Capture the cell that displays the provided text and extract its [x, y] central coordinate. 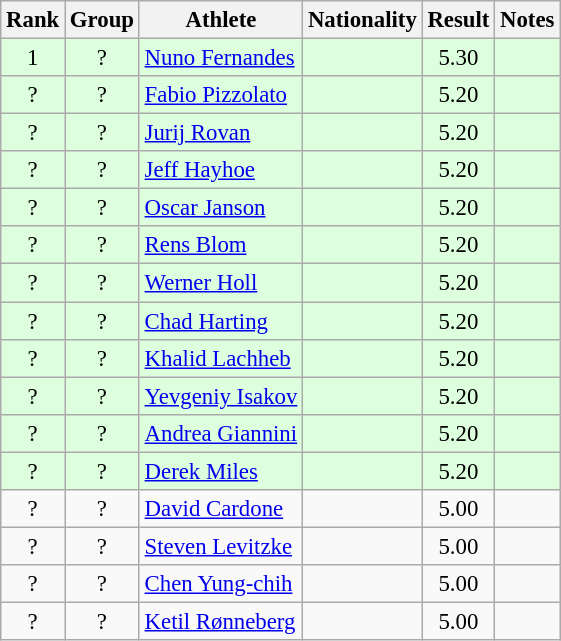
Yevgeniy Isakov [220, 396]
Jurij Rovan [220, 133]
Chen Yung-chih [220, 584]
Chad Harting [220, 321]
Nuno Fernandes [220, 58]
5.30 [458, 58]
Oscar Janson [220, 208]
David Cardone [220, 509]
Rens Blom [220, 245]
Ketil Rønneberg [220, 621]
Khalid Lachheb [220, 358]
1 [33, 58]
Fabio Pizzolato [220, 95]
Rank [33, 20]
Group [102, 20]
Andrea Giannini [220, 433]
Result [458, 20]
Notes [528, 20]
Steven Levitzke [220, 546]
Werner Holl [220, 283]
Athlete [220, 20]
Derek Miles [220, 471]
Jeff Hayhoe [220, 170]
Nationality [362, 20]
